Search for the cell housing the specified text and yield its (x, y) center coordinate. 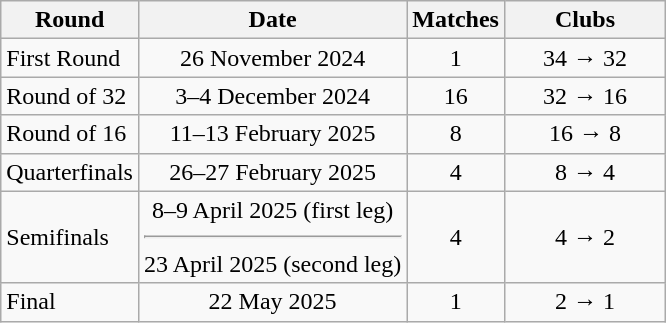
Clubs (584, 20)
8 → 4 (584, 172)
Round of 16 (70, 134)
8 (456, 134)
Round (70, 20)
34 → 32 (584, 58)
22 May 2025 (272, 302)
Final (70, 302)
Quarterfinals (70, 172)
2 → 1 (584, 302)
26 November 2024 (272, 58)
4 → 2 (584, 237)
Semifinals (70, 237)
Round of 32 (70, 96)
32 → 16 (584, 96)
11–13 February 2025 (272, 134)
8–9 April 2025 (first leg)23 April 2025 (second leg) (272, 237)
3–4 December 2024 (272, 96)
Date (272, 20)
26–27 February 2025 (272, 172)
Matches (456, 20)
16 → 8 (584, 134)
First Round (70, 58)
16 (456, 96)
